Extract the (X, Y) coordinate from the center of the cell holding the provided text.  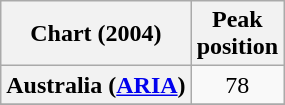
78 (237, 85)
Peakposition (237, 34)
Chart (2004) (96, 34)
Australia (ARIA) (96, 85)
